Identify which cell holds the provided text, then report its [X, Y] central coordinate. 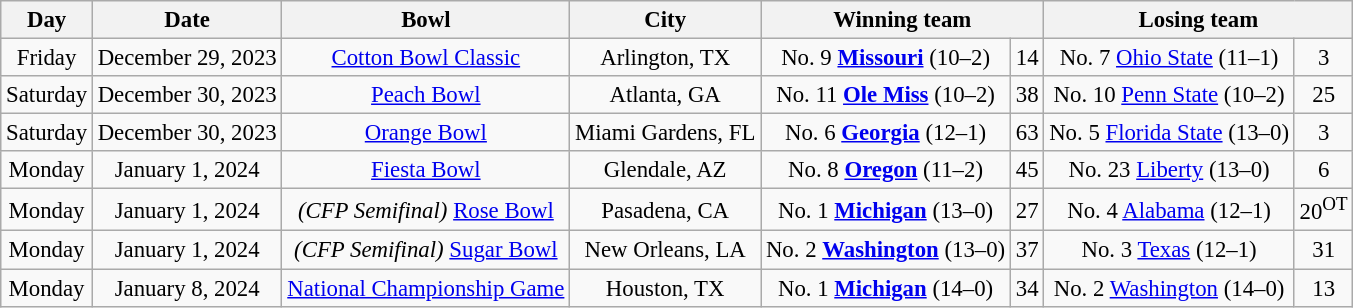
20OT [1324, 210]
Losing team [1198, 20]
Houston, TX [666, 288]
No. 4 Alabama (12–1) [1169, 210]
No. 8 Oregon (11–2) [886, 170]
(CFP Semifinal) Rose Bowl [426, 210]
No. 11 Ole Miss (10–2) [886, 95]
No. 9 Missouri (10–2) [886, 58]
45 [1026, 170]
Cotton Bowl Classic [426, 58]
December 29, 2023 [187, 58]
Atlanta, GA [666, 95]
Arlington, TX [666, 58]
Orange Bowl [426, 133]
No. 1 Michigan (14–0) [886, 288]
No. 6 Georgia (12–1) [886, 133]
(CFP Semifinal) Sugar Bowl [426, 250]
Glendale, AZ [666, 170]
No. 2 Washington (14–0) [1169, 288]
Bowl [426, 20]
New Orleans, LA [666, 250]
City [666, 20]
25 [1324, 95]
No. 1 Michigan (13–0) [886, 210]
34 [1026, 288]
Miami Gardens, FL [666, 133]
31 [1324, 250]
No. 2 Washington (13–0) [886, 250]
National Championship Game [426, 288]
13 [1324, 288]
No. 10 Penn State (10–2) [1169, 95]
No. 23 Liberty (13–0) [1169, 170]
No. 5 Florida State (13–0) [1169, 133]
Date [187, 20]
14 [1026, 58]
Friday [47, 58]
Day [47, 20]
No. 7 Ohio State (11–1) [1169, 58]
Peach Bowl [426, 95]
Fiesta Bowl [426, 170]
No. 3 Texas (12–1) [1169, 250]
27 [1026, 210]
38 [1026, 95]
6 [1324, 170]
Winning team [902, 20]
63 [1026, 133]
January 8, 2024 [187, 288]
37 [1026, 250]
Pasadena, CA [666, 210]
